Capture the cell that displays the provided text and extract its (x, y) central coordinate. 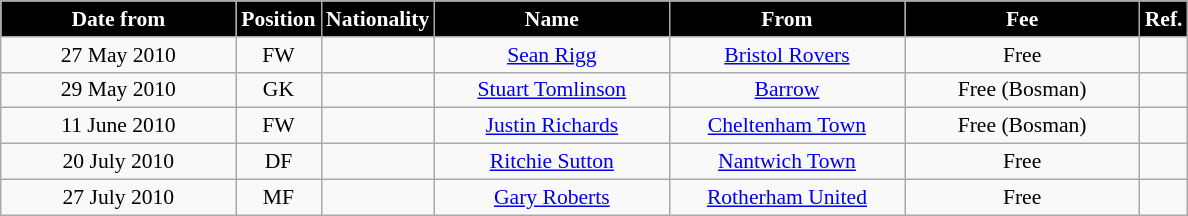
Nationality (378, 19)
Fee (1022, 19)
20 July 2010 (118, 162)
From (786, 19)
GK (278, 90)
MF (278, 197)
Date from (118, 19)
Nantwich Town (786, 162)
DF (278, 162)
29 May 2010 (118, 90)
Justin Richards (552, 126)
Rotherham United (786, 197)
Name (552, 19)
Sean Rigg (552, 55)
Stuart Tomlinson (552, 90)
Ritchie Sutton (552, 162)
27 July 2010 (118, 197)
Bristol Rovers (786, 55)
Barrow (786, 90)
11 June 2010 (118, 126)
27 May 2010 (118, 55)
Ref. (1164, 19)
Cheltenham Town (786, 126)
Position (278, 19)
Gary Roberts (552, 197)
